Determine the (X, Y) coordinate at the center of the cell enclosing the given text.  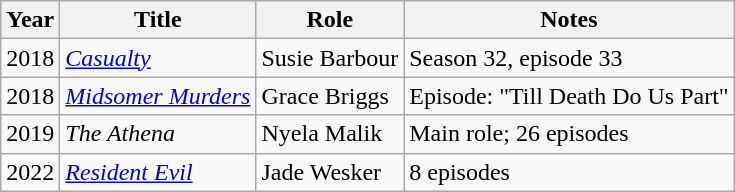
Susie Barbour (330, 58)
2022 (30, 172)
Casualty (158, 58)
2019 (30, 134)
Nyela Malik (330, 134)
8 episodes (569, 172)
Season 32, episode 33 (569, 58)
Grace Briggs (330, 96)
Year (30, 20)
Jade Wesker (330, 172)
Notes (569, 20)
Title (158, 20)
Role (330, 20)
Resident Evil (158, 172)
Main role; 26 episodes (569, 134)
The Athena (158, 134)
Episode: "Till Death Do Us Part" (569, 96)
Midsomer Murders (158, 96)
